From the cell containing the given text, extract its center point as (x, y) coordinate. 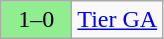
1–0 (36, 20)
Tier GA (118, 20)
